Find where the given text appears and provide that cell's center as (X, Y) coordinate. 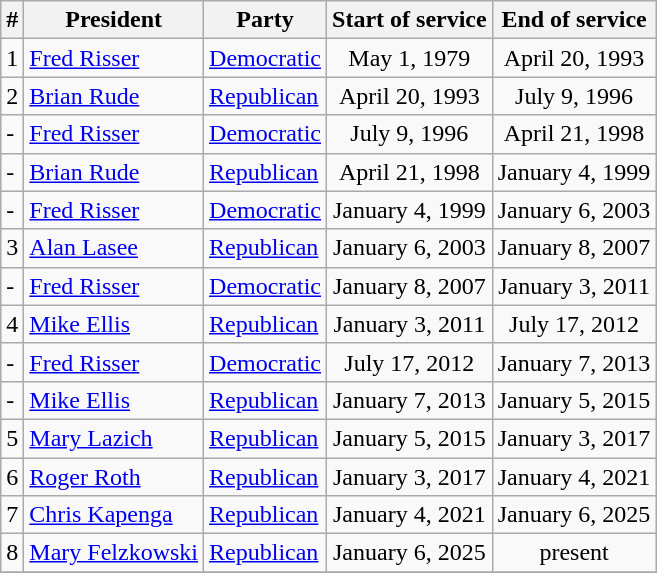
5 (12, 438)
2 (12, 96)
End of service (574, 20)
May 1, 1979 (410, 58)
Chris Kapenga (114, 515)
Party (266, 20)
# (12, 20)
President (114, 20)
6 (12, 477)
3 (12, 248)
Roger Roth (114, 477)
Mary Lazich (114, 438)
1 (12, 58)
Start of service (410, 20)
7 (12, 515)
4 (12, 324)
present (574, 553)
Mary Felzkowski (114, 553)
8 (12, 553)
Alan Lasee (114, 248)
